Return the [x, y] coordinate for the center point of the cell that contains the specified text.  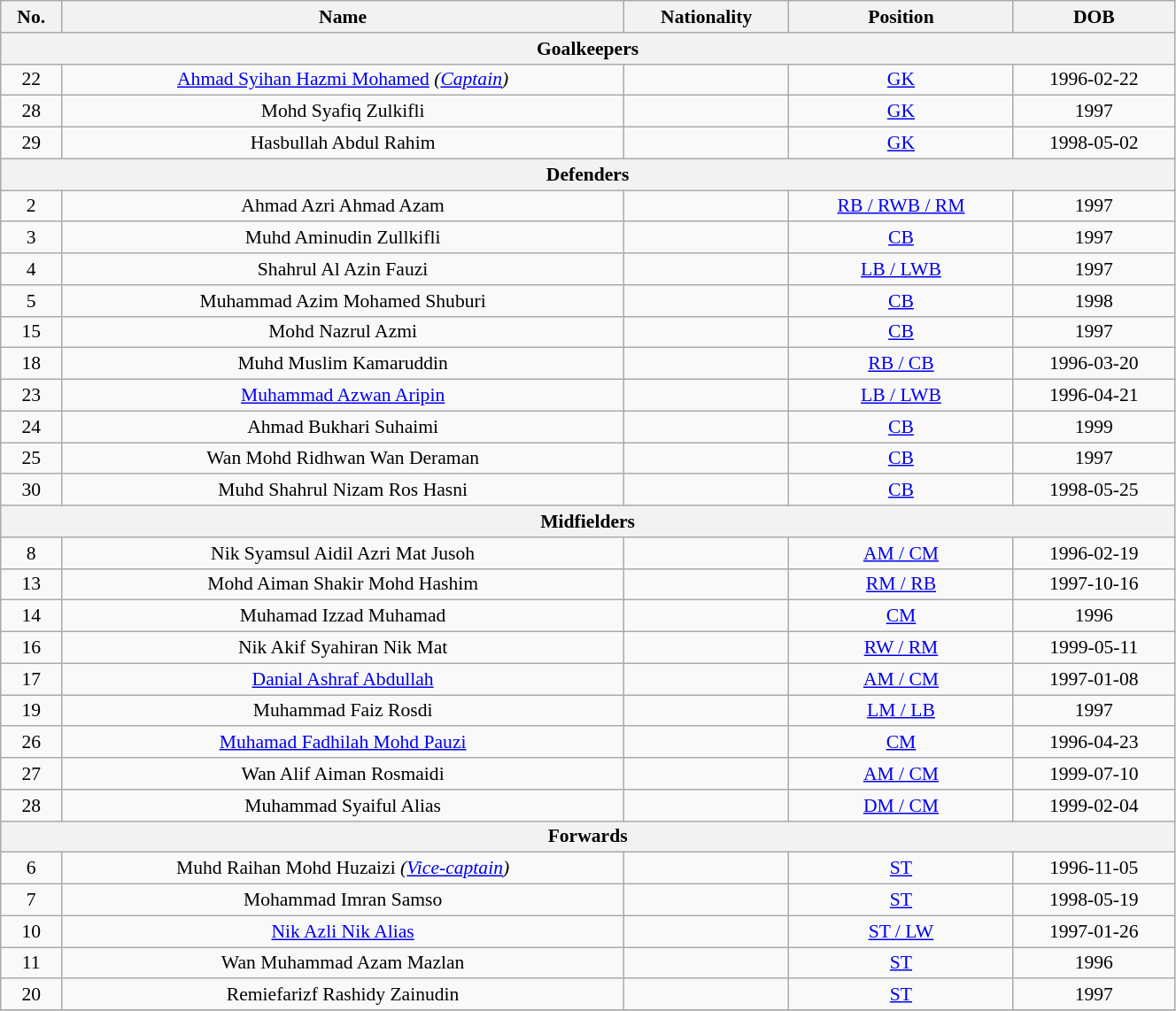
19 [32, 711]
Muhd Raihan Mohd Huzaizi (Vice-captain) [344, 868]
1996-02-22 [1094, 80]
Goalkeepers [588, 49]
1996-03-20 [1094, 364]
DM / CM [901, 806]
7 [32, 900]
Forwards [588, 837]
27 [32, 774]
Danial Ashraf Abdullah [344, 679]
10 [32, 931]
3 [32, 238]
Position [901, 17]
Wan Muhammad Azam Mazlan [344, 963]
RB / CB [901, 364]
No. [32, 17]
11 [32, 963]
Mohd Nazrul Azmi [344, 332]
Ahmad Syihan Hazmi Mohamed (Captain) [344, 80]
Nik Azli Nik Alias [344, 931]
22 [32, 80]
LM / LB [901, 711]
Remiefarizf Rashidy Zainudin [344, 995]
1997-01-26 [1094, 931]
13 [32, 584]
23 [32, 396]
Muhd Aminudin Zullkifli [344, 238]
Mohd Syafiq Zulkifli [344, 112]
1999-02-04 [1094, 806]
6 [32, 868]
20 [32, 995]
Wan Alif Aiman Rosmaidi [344, 774]
1996-04-21 [1094, 396]
Muhamad Izzad Muhamad [344, 616]
1996-04-23 [1094, 743]
Muhd Muslim Kamaruddin [344, 364]
5 [32, 301]
Muhammad Azwan Aripin [344, 396]
1998-05-25 [1094, 490]
DOB [1094, 17]
Muhd Shahrul Nizam Ros Hasni [344, 490]
29 [32, 143]
16 [32, 648]
1998 [1094, 301]
1996-11-05 [1094, 868]
1996-02-19 [1094, 553]
Shahrul Al Azin Fauzi [344, 269]
Muhammad Syaiful Alias [344, 806]
1999 [1094, 427]
Nik Syamsul Aidil Azri Mat Jusoh [344, 553]
Ahmad Bukhari Suhaimi [344, 427]
15 [32, 332]
1997-01-08 [1094, 679]
Muhammad Azim Mohamed Shuburi [344, 301]
24 [32, 427]
1999-07-10 [1094, 774]
25 [32, 459]
ST / LW [901, 931]
RW / RM [901, 648]
Hasbullah Abdul Rahim [344, 143]
Ahmad Azri Ahmad Azam [344, 206]
Wan Mohd Ridhwan Wan Deraman [344, 459]
Name [344, 17]
1998-05-19 [1094, 900]
2 [32, 206]
Mohammad Imran Samso [344, 900]
Muhammad Faiz Rosdi [344, 711]
RM / RB [901, 584]
17 [32, 679]
30 [32, 490]
18 [32, 364]
1998-05-02 [1094, 143]
Nationality [707, 17]
Midfielders [588, 521]
Nik Akif Syahiran Nik Mat [344, 648]
Mohd Aiman Shakir Mohd Hashim [344, 584]
RB / RWB / RM [901, 206]
26 [32, 743]
1999-05-11 [1094, 648]
Muhamad Fadhilah Mohd Pauzi [344, 743]
4 [32, 269]
Defenders [588, 174]
1997-10-16 [1094, 584]
14 [32, 616]
8 [32, 553]
